Extract the [x, y] coordinate from the center of the cell holding the provided text.  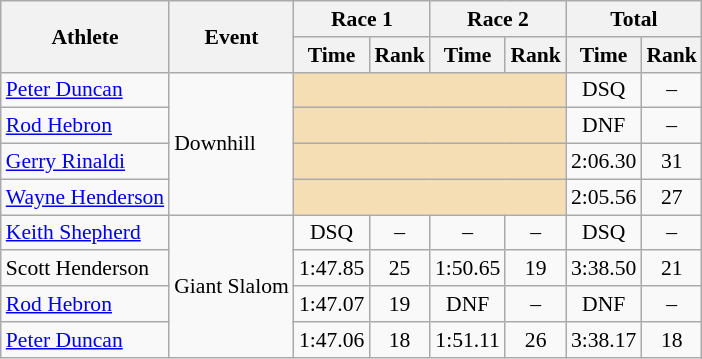
Event [232, 36]
Wayne Henderson [85, 197]
1:47.06 [332, 340]
Race 1 [362, 19]
3:38.17 [604, 340]
Downhill [232, 143]
25 [400, 269]
Giant Slalom [232, 286]
1:50.65 [468, 269]
21 [672, 269]
26 [536, 340]
1:47.07 [332, 304]
2:06.30 [604, 162]
1:51.11 [468, 340]
Total [634, 19]
Gerry Rinaldi [85, 162]
2:05.56 [604, 197]
31 [672, 162]
3:38.50 [604, 269]
Race 2 [498, 19]
Scott Henderson [85, 269]
Athlete [85, 36]
27 [672, 197]
Keith Shepherd [85, 233]
1:47.85 [332, 269]
